Output the [x, y] coordinate of the center of the cell containing the given text.  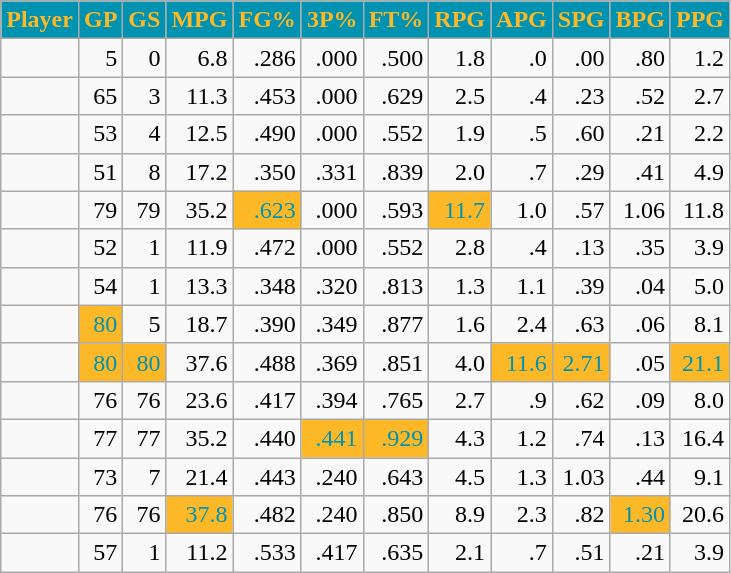
.35 [640, 248]
2.1 [460, 553]
.443 [267, 477]
.629 [396, 96]
.0 [522, 58]
PPG [700, 20]
.52 [640, 96]
5.0 [700, 286]
1.9 [460, 134]
.643 [396, 477]
1.8 [460, 58]
.80 [640, 58]
2.71 [581, 362]
0 [144, 58]
.05 [640, 362]
.04 [640, 286]
.350 [267, 172]
16.4 [700, 438]
11.7 [460, 210]
.06 [640, 324]
51 [100, 172]
.369 [332, 362]
APG [522, 20]
3 [144, 96]
2.5 [460, 96]
.9 [522, 400]
.349 [332, 324]
57 [100, 553]
BPG [640, 20]
2.2 [700, 134]
21.1 [700, 362]
.09 [640, 400]
7 [144, 477]
FG% [267, 20]
.394 [332, 400]
.839 [396, 172]
MPG [200, 20]
2.4 [522, 324]
4 [144, 134]
8.0 [700, 400]
.60 [581, 134]
1.6 [460, 324]
.5 [522, 134]
SPG [581, 20]
2.0 [460, 172]
11.6 [522, 362]
Player [40, 20]
9.1 [700, 477]
.23 [581, 96]
1.06 [640, 210]
.441 [332, 438]
52 [100, 248]
4.3 [460, 438]
GS [144, 20]
.320 [332, 286]
.63 [581, 324]
65 [100, 96]
23.6 [200, 400]
.390 [267, 324]
8.1 [700, 324]
.482 [267, 515]
1.03 [581, 477]
1.1 [522, 286]
1.30 [640, 515]
37.8 [200, 515]
2.3 [522, 515]
3P% [332, 20]
11.2 [200, 553]
.00 [581, 58]
.39 [581, 286]
20.6 [700, 515]
17.2 [200, 172]
.57 [581, 210]
.44 [640, 477]
.62 [581, 400]
.453 [267, 96]
.813 [396, 286]
4.9 [700, 172]
.440 [267, 438]
54 [100, 286]
.348 [267, 286]
GP [100, 20]
.500 [396, 58]
FT% [396, 20]
1.0 [522, 210]
6.8 [200, 58]
RPG [460, 20]
2.8 [460, 248]
11.8 [700, 210]
.41 [640, 172]
.488 [267, 362]
53 [100, 134]
.593 [396, 210]
13.3 [200, 286]
.51 [581, 553]
.331 [332, 172]
.623 [267, 210]
.472 [267, 248]
21.4 [200, 477]
4.5 [460, 477]
11.9 [200, 248]
8 [144, 172]
12.5 [200, 134]
8.9 [460, 515]
.929 [396, 438]
.29 [581, 172]
73 [100, 477]
18.7 [200, 324]
.74 [581, 438]
.635 [396, 553]
.850 [396, 515]
.765 [396, 400]
37.6 [200, 362]
.82 [581, 515]
.533 [267, 553]
.877 [396, 324]
.851 [396, 362]
.490 [267, 134]
11.3 [200, 96]
.286 [267, 58]
4.0 [460, 362]
